Capture the cell that displays the provided text and extract its (x, y) central coordinate. 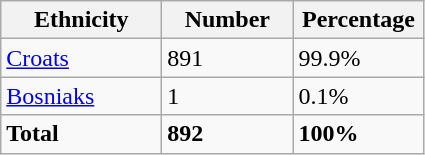
891 (228, 58)
Total (82, 134)
0.1% (358, 96)
100% (358, 134)
Croats (82, 58)
892 (228, 134)
Ethnicity (82, 20)
1 (228, 96)
Percentage (358, 20)
Bosniaks (82, 96)
Number (228, 20)
99.9% (358, 58)
